Find where the given text appears and provide that cell's center as [x, y] coordinate. 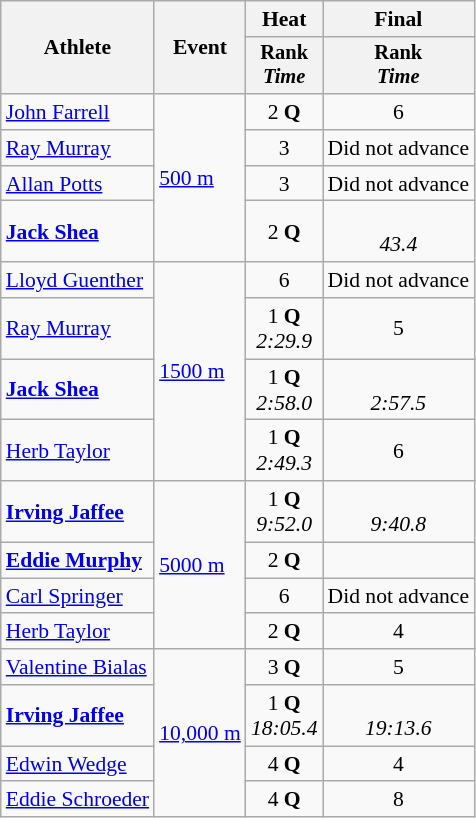
Event [200, 48]
Allan Potts [78, 184]
1 Q9:52.0 [284, 512]
2:57.5 [398, 390]
1 Q18:05.4 [284, 716]
19:13.6 [398, 716]
Eddie Schroeder [78, 800]
Athlete [78, 48]
Heat [284, 19]
1500 m [200, 372]
43.4 [398, 232]
10,000 m [200, 733]
Lloyd Guenther [78, 280]
Edwin Wedge [78, 764]
500 m [200, 178]
Final [398, 19]
3 Q [284, 667]
Carl Springer [78, 596]
5000 m [200, 565]
9:40.8 [398, 512]
1 Q2:29.9 [284, 328]
1 Q2:49.3 [284, 450]
Eddie Murphy [78, 561]
John Farrell [78, 112]
Valentine Bialas [78, 667]
8 [398, 800]
1 Q2:58.0 [284, 390]
